Extract the (x, y) coordinate from the center of the cell holding the provided text.  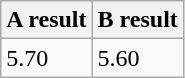
5.60 (138, 58)
5.70 (46, 58)
A result (46, 20)
B result (138, 20)
